Return the (x, y) coordinate for the center point of the cell that contains the specified text.  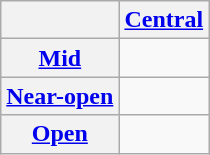
Central (164, 20)
Near-open (60, 96)
Mid (60, 58)
Open (60, 134)
